Return the [x, y] coordinate for the center point of the cell that contains the specified text.  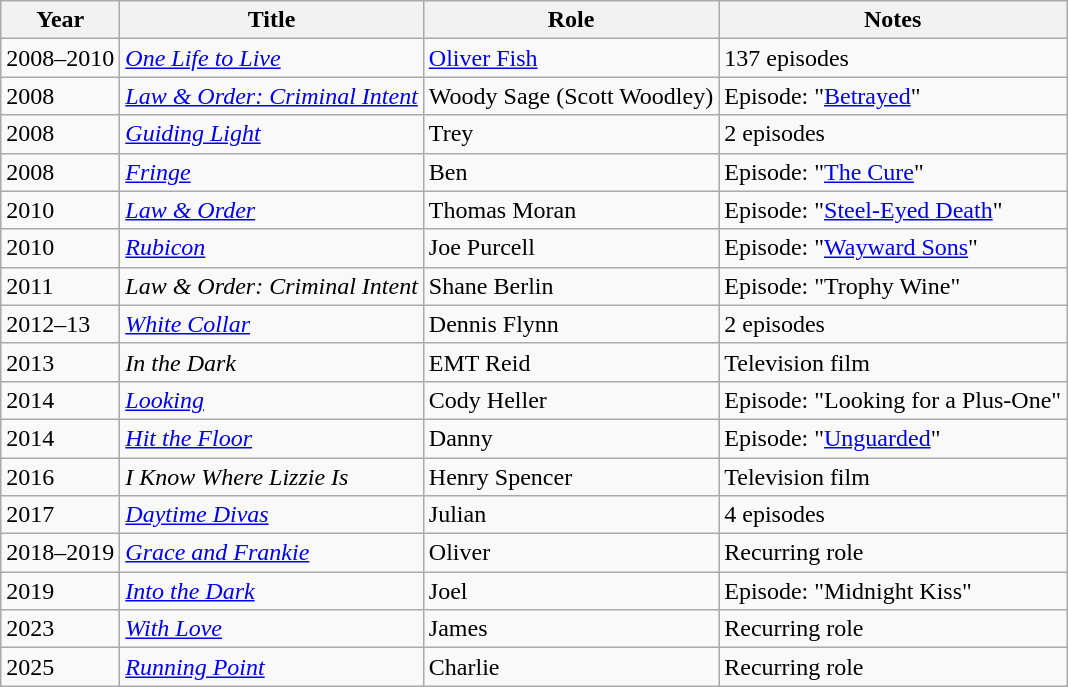
Thomas Moran [570, 210]
Law & Order [272, 210]
I Know Where Lizzie Is [272, 477]
Daytime Divas [272, 515]
Charlie [570, 667]
Episode: "Looking for a Plus-One" [893, 400]
2025 [60, 667]
Cody Heller [570, 400]
Episode: "Wayward Sons" [893, 248]
Episode: "Steel-Eyed Death" [893, 210]
White Collar [272, 324]
Dennis Flynn [570, 324]
Episode: "Betrayed" [893, 96]
Hit the Floor [272, 438]
Danny [570, 438]
Title [272, 20]
Oliver Fish [570, 58]
Episode: "The Cure" [893, 172]
One Life to Live [272, 58]
Joe Purcell [570, 248]
2011 [60, 286]
Henry Spencer [570, 477]
137 episodes [893, 58]
Notes [893, 20]
2012–13 [60, 324]
Into the Dark [272, 591]
Woody Sage (Scott Woodley) [570, 96]
Guiding Light [272, 134]
Oliver [570, 553]
Role [570, 20]
In the Dark [272, 362]
2019 [60, 591]
Running Point [272, 667]
2017 [60, 515]
Fringe [272, 172]
Ben [570, 172]
2023 [60, 629]
Trey [570, 134]
Episode: "Midnight Kiss" [893, 591]
Grace and Frankie [272, 553]
2008–2010 [60, 58]
James [570, 629]
Episode: "Trophy Wine" [893, 286]
2013 [60, 362]
Joel [570, 591]
Shane Berlin [570, 286]
Julian [570, 515]
Looking [272, 400]
Year [60, 20]
Rubicon [272, 248]
Episode: "Unguarded" [893, 438]
2016 [60, 477]
With Love [272, 629]
2018–2019 [60, 553]
EMT Reid [570, 362]
4 episodes [893, 515]
